For the text-containing cell, return its midpoint in [x, y] coordinate format. 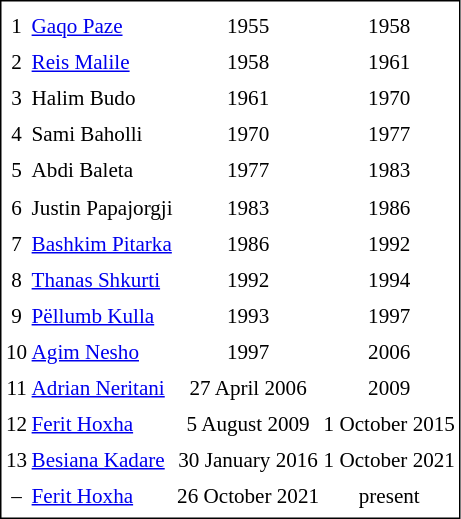
12 [16, 424]
1 [16, 26]
Sami Baholli [102, 135]
1 October 2021 [390, 460]
7 [16, 243]
13 [16, 460]
Abdi Baleta [102, 171]
8 [16, 280]
Thanas Shkurti [102, 280]
Bashkim Pitarka [102, 243]
Pëllumb Kulla [102, 316]
2009 [390, 388]
Agim Nesho [102, 352]
3 [16, 99]
– [16, 497]
Besiana Kadare [102, 460]
Reis Malile [102, 63]
4 [16, 135]
1994 [390, 280]
Justin Papajorgji [102, 207]
30 January 2016 [248, 460]
11 [16, 388]
26 October 2021 [248, 497]
10 [16, 352]
6 [16, 207]
1955 [248, 26]
5 [16, 171]
Gaqo Paze [102, 26]
Halim Budo [102, 99]
2 [16, 63]
9 [16, 316]
present [390, 497]
1 October 2015 [390, 424]
27 April 2006 [248, 388]
2006 [390, 352]
5 August 2009 [248, 424]
1993 [248, 316]
Adrian Neritani [102, 388]
